Determine the (x, y) coordinate at the center of the cell enclosing the given text.  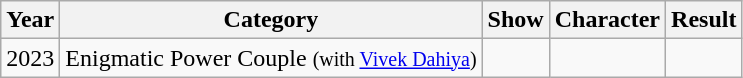
2023 (30, 58)
Enigmatic Power Couple (with Vivek Dahiya) (271, 58)
Year (30, 20)
Character (607, 20)
Category (271, 20)
Result (704, 20)
Show (516, 20)
